Find where the given text appears and provide that cell's center as (X, Y) coordinate. 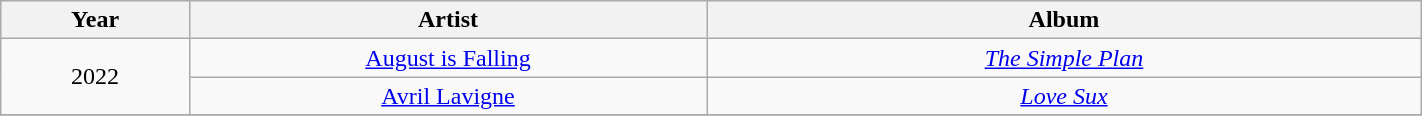
The Simple Plan (1064, 58)
Album (1064, 20)
Artist (448, 20)
Year (96, 20)
Love Sux (1064, 96)
2022 (96, 77)
August is Falling (448, 58)
Avril Lavigne (448, 96)
